Scan for the cell matching the given text and deliver its [X, Y] coordinate at center. 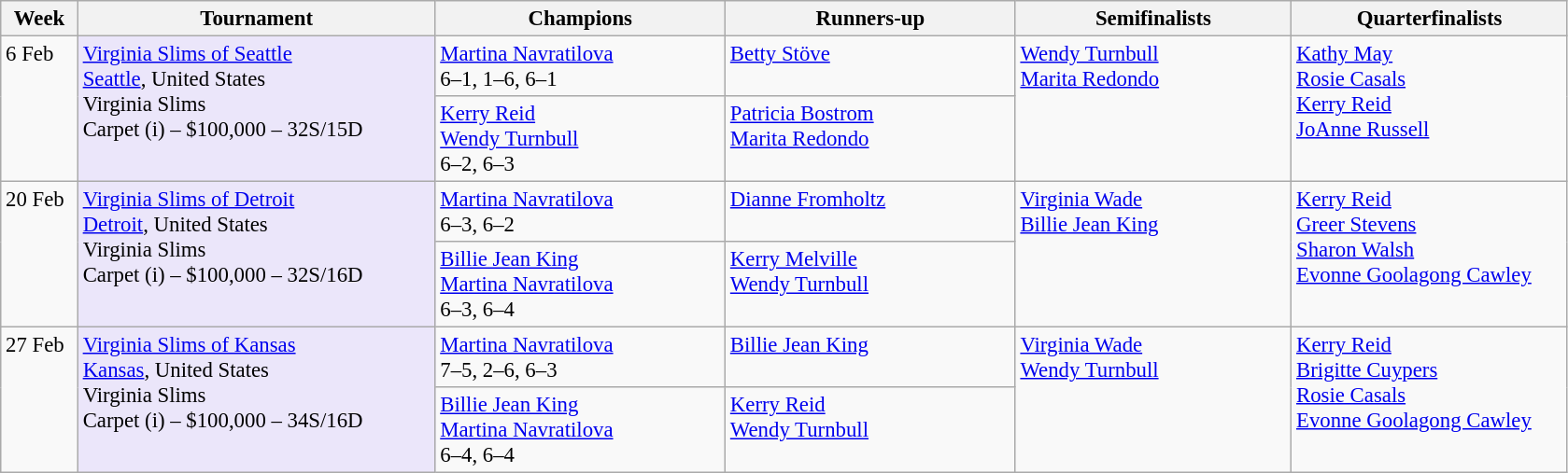
Patricia Bostrom Marita Redondo [870, 139]
Virginia Slims of Seattle Seattle, United StatesVirginia SlimsCarpet (i) – $100,000 – 32S/15D [256, 109]
Kathy May Rosie Casals Kerry Reid JoAnne Russell [1430, 109]
Champions [581, 19]
Dianne Fromholtz [870, 213]
Kerry Reid Greer Stevens Sharon Walsh Evonne Goolagong Cawley [1430, 255]
Kerry Reid Wendy Turnbull 6–2, 6–3 [581, 139]
Kerry Reid Brigitte Cuypers Rosie Casals Evonne Goolagong Cawley [1430, 400]
Kerry Melville Wendy Turnbull [870, 285]
Runners-up [870, 19]
Virginia Slims of Kansas Kansas, United StatesVirginia SlimsCarpet (i) – $100,000 – 34S/16D [256, 400]
27 Feb [39, 400]
Virginia Wade Wendy Turnbull [1153, 400]
Week [39, 19]
Martina Navratilova 6–1, 1–6, 6–1 [581, 67]
20 Feb [39, 255]
Billie Jean King Martina Navratilova 6–3, 6–4 [581, 285]
6 Feb [39, 109]
Tournament [256, 19]
Virginia Wade Billie Jean King [1153, 255]
Martina Navratilova 6–3, 6–2 [581, 213]
Wendy Turnbull Marita Redondo [1153, 109]
Betty Stöve [870, 67]
Martina Navratilova 7–5, 2–6, 6–3 [581, 358]
Billie Jean King [870, 358]
Quarterfinalists [1430, 19]
Semifinalists [1153, 19]
Virginia Slims of Detroit Detroit, United StatesVirginia SlimsCarpet (i) – $100,000 – 32S/16D [256, 255]
